Locate the cell with the specified text and output its [X, Y] center coordinate. 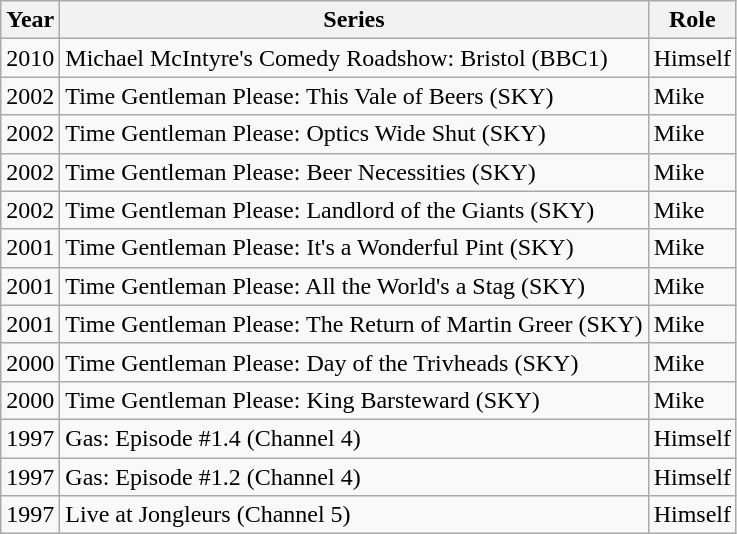
Time Gentleman Please: King Barsteward (SKY) [354, 400]
Year [30, 20]
Series [354, 20]
Role [692, 20]
Live at Jongleurs (Channel 5) [354, 515]
Time Gentleman Please: Optics Wide Shut (SKY) [354, 134]
Time Gentleman Please: Beer Necessities (SKY) [354, 172]
Time Gentleman Please: The Return of Martin Greer (SKY) [354, 324]
Gas: Episode #1.2 (Channel 4) [354, 477]
Time Gentleman Please: Day of the Trivheads (SKY) [354, 362]
Gas: Episode #1.4 (Channel 4) [354, 438]
Time Gentleman Please: Landlord of the Giants (SKY) [354, 210]
Time Gentleman Please: It's a Wonderful Pint (SKY) [354, 248]
2010 [30, 58]
Michael McIntyre's Comedy Roadshow: Bristol (BBC1) [354, 58]
Time Gentleman Please: All the World's a Stag (SKY) [354, 286]
Time Gentleman Please: This Vale of Beers (SKY) [354, 96]
